Determine the (X, Y) coordinate at the center of the cell enclosing the given text.  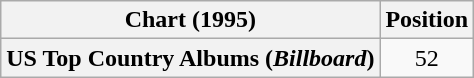
52 (427, 58)
US Top Country Albums (Billboard) (190, 58)
Position (427, 20)
Chart (1995) (190, 20)
